Return the [x, y] coordinate for the center point of the cell that contains the specified text.  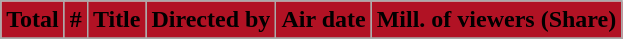
Mill. of viewers (Share) [496, 20]
Title [116, 20]
Total [33, 20]
Air date [324, 20]
# [76, 20]
Directed by [211, 20]
